Search for the cell housing the specified text and yield its (x, y) center coordinate. 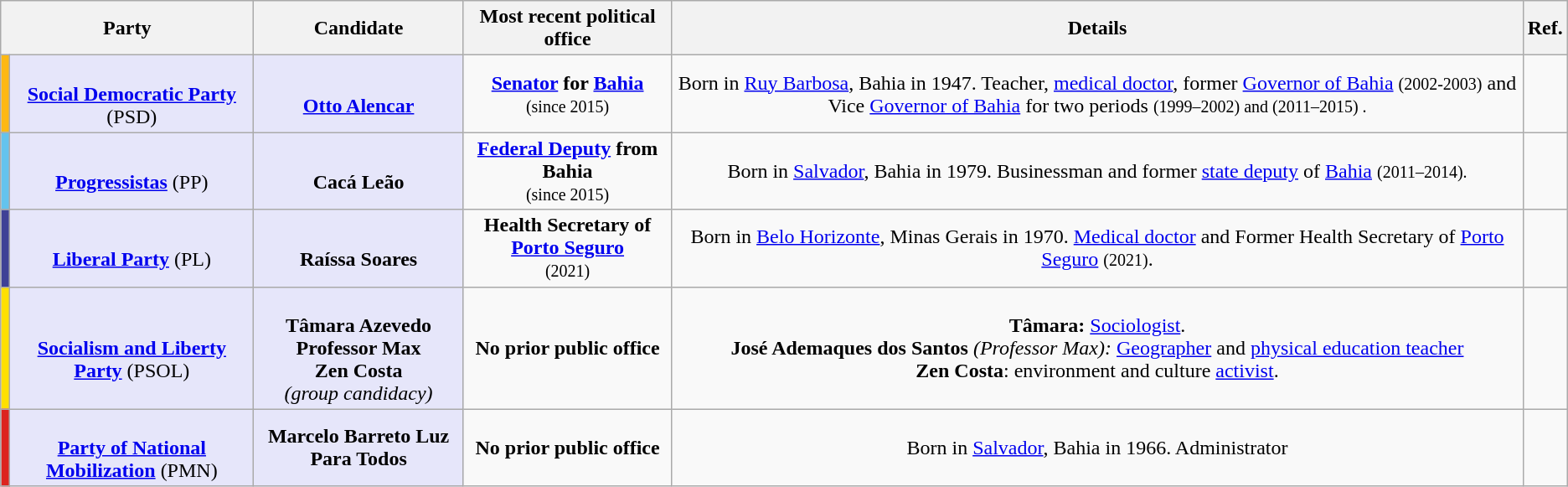
Party of National Mobilization (PMN) (132, 448)
Tâmara AzevedoProfessor MaxZen Costa(group candidacy) (358, 348)
Federal Deputy from Bahia(since 2015) (567, 171)
Socialism and Liberty Party (PSOL) (132, 348)
Most recent political office (567, 28)
Born in Salvador, Bahia in 1966. Administrator (1097, 448)
Ref. (1545, 28)
Born in Salvador, Bahia in 1979. Businessman and former state deputy of Bahia (2011–2014). (1097, 171)
Party (127, 28)
Senator for Bahia(since 2015) (567, 94)
Details (1097, 28)
Raíssa Soares (358, 248)
Liberal Party (PL) (132, 248)
Candidate (358, 28)
Marcelo Barreto Luz Para Todos (358, 448)
Tâmara: Sociologist.José Ademaques dos Santos (Professor Max): Geographer and physical education teacherZen Costa: environment and culture activist. (1097, 348)
Cacá Leão (358, 171)
Otto Alencar (358, 94)
Health Secretary of Porto Seguro(2021) (567, 248)
Social Democratic Party (PSD) (132, 94)
Progressistas (PP) (132, 171)
Born in Belo Horizonte, Minas Gerais in 1970. Medical doctor and Former Health Secretary of Porto Seguro (2021). (1097, 248)
